Determine the (X, Y) coordinate at the center of the cell enclosing the given text.  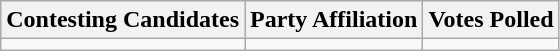
Votes Polled (491, 20)
Party Affiliation (334, 20)
Contesting Candidates (123, 20)
